Identify which cell holds the provided text, then report its [X, Y] central coordinate. 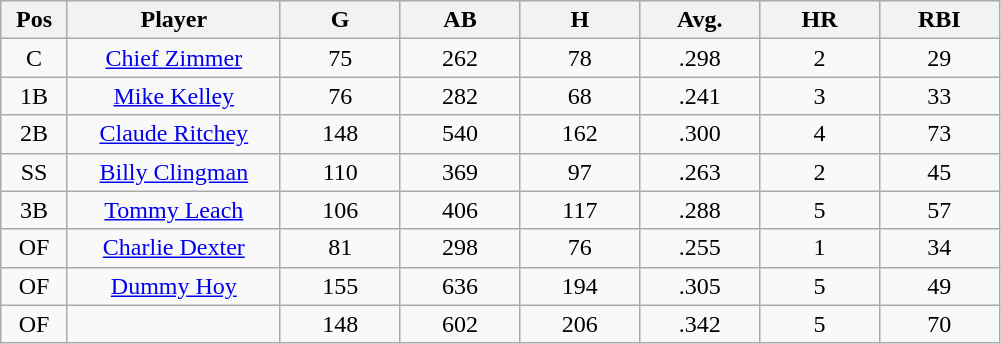
406 [460, 210]
117 [580, 210]
Billy Clingman [174, 172]
282 [460, 96]
3 [820, 96]
106 [340, 210]
1B [34, 96]
81 [340, 248]
206 [580, 324]
68 [580, 96]
C [34, 58]
.263 [700, 172]
.298 [700, 58]
262 [460, 58]
.342 [700, 324]
33 [939, 96]
Player [174, 20]
Chief Zimmer [174, 58]
Pos [34, 20]
Charlie Dexter [174, 248]
2B [34, 134]
78 [580, 58]
73 [939, 134]
540 [460, 134]
.305 [700, 286]
.300 [700, 134]
194 [580, 286]
1 [820, 248]
34 [939, 248]
29 [939, 58]
602 [460, 324]
49 [939, 286]
369 [460, 172]
.241 [700, 96]
636 [460, 286]
AB [460, 20]
155 [340, 286]
162 [580, 134]
298 [460, 248]
Dummy Hoy [174, 286]
H [580, 20]
3B [34, 210]
SS [34, 172]
97 [580, 172]
G [340, 20]
Avg. [700, 20]
HR [820, 20]
Claude Ritchey [174, 134]
Tommy Leach [174, 210]
RBI [939, 20]
.288 [700, 210]
75 [340, 58]
110 [340, 172]
Mike Kelley [174, 96]
70 [939, 324]
57 [939, 210]
4 [820, 134]
.255 [700, 248]
45 [939, 172]
